For the text-containing cell, return its midpoint in [X, Y] coordinate format. 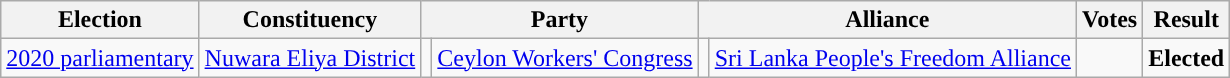
Result [1186, 20]
Ceylon Workers' Congress [565, 58]
Nuwara Eliya District [310, 58]
Sri Lanka People's Freedom Alliance [892, 58]
Constituency [310, 20]
Elected [1186, 58]
2020 parliamentary [100, 58]
Votes [1110, 20]
Election [100, 20]
Alliance [887, 20]
Party [560, 20]
